Identify which cell holds the provided text, then report its [x, y] central coordinate. 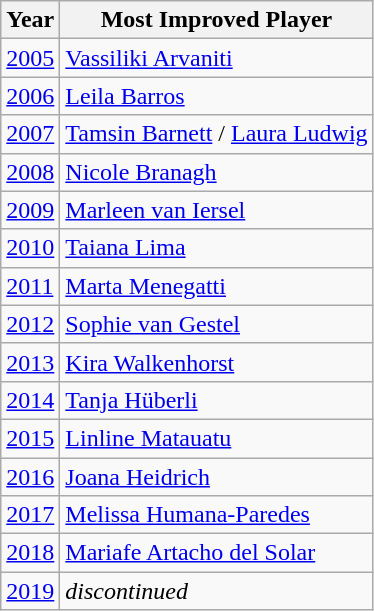
Leila Barros [216, 96]
Nicole Branagh [216, 172]
2008 [30, 172]
2013 [30, 362]
2009 [30, 210]
2019 [30, 591]
Linline Matauatu [216, 438]
Taiana Lima [216, 248]
2015 [30, 438]
Year [30, 20]
2018 [30, 553]
discontinued [216, 591]
Melissa Humana-Paredes [216, 515]
Sophie van Gestel [216, 324]
2017 [30, 515]
Most Improved Player [216, 20]
2007 [30, 134]
Joana Heidrich [216, 477]
2005 [30, 58]
2011 [30, 286]
2012 [30, 324]
2014 [30, 400]
2016 [30, 477]
Vassiliki Arvaniti [216, 58]
Tanja Hüberli [216, 400]
Marta Menegatti [216, 286]
Kira Walkenhorst [216, 362]
Mariafe Artacho del Solar [216, 553]
2010 [30, 248]
2006 [30, 96]
Tamsin Barnett / Laura Ludwig [216, 134]
Marleen van Iersel [216, 210]
